From the cell containing the given text, extract its center point as [x, y] coordinate. 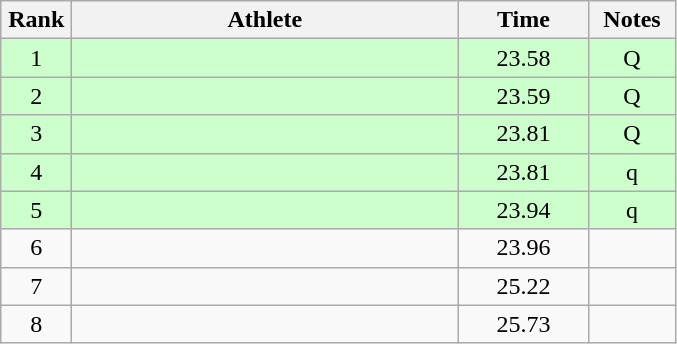
6 [36, 248]
2 [36, 96]
23.94 [524, 210]
7 [36, 286]
5 [36, 210]
Rank [36, 20]
25.73 [524, 324]
3 [36, 134]
8 [36, 324]
1 [36, 58]
25.22 [524, 286]
23.96 [524, 248]
Athlete [265, 20]
23.58 [524, 58]
Time [524, 20]
23.59 [524, 96]
4 [36, 172]
Notes [632, 20]
